Provide the (X, Y) coordinate of the cell's center where the given text is located.  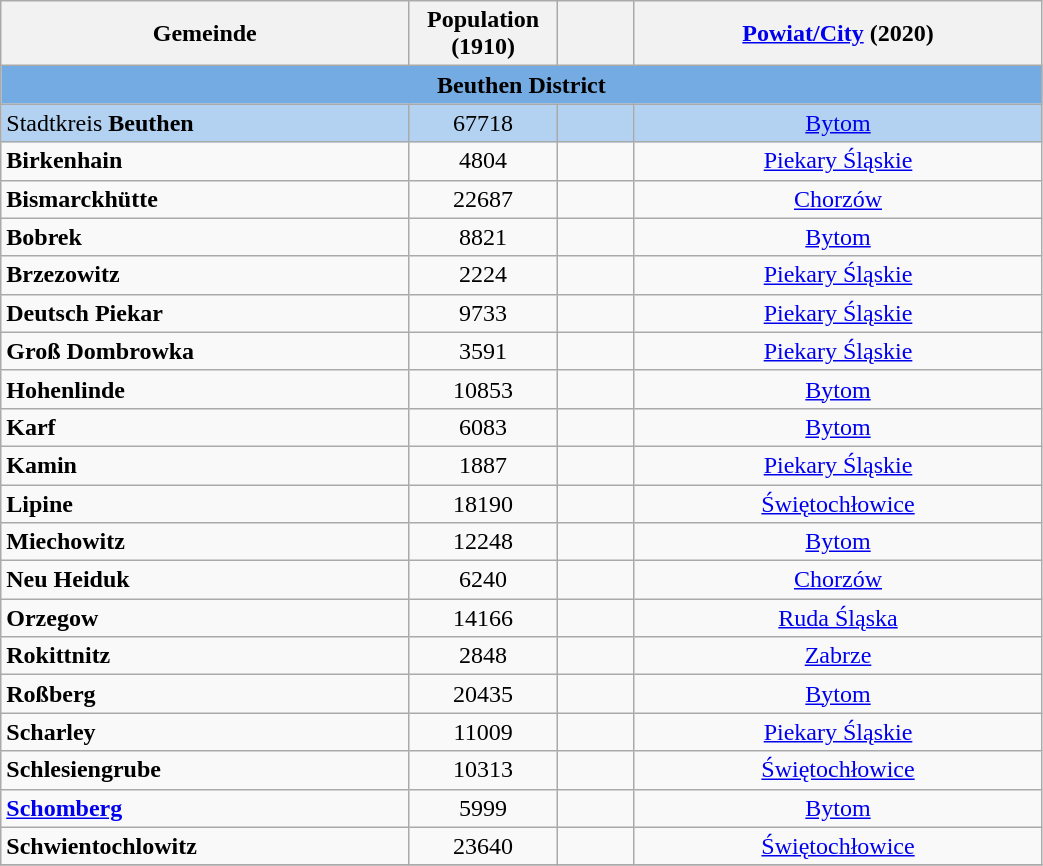
Lipine (205, 503)
Population (1910) (484, 34)
Groß Dombrowka (205, 351)
Karf (205, 427)
10313 (484, 770)
2848 (484, 656)
Beuthen District (522, 85)
67718 (484, 123)
10853 (484, 389)
23640 (484, 846)
9733 (484, 313)
Orzegow (205, 618)
Neu Heiduk (205, 580)
Gemeinde (205, 34)
3591 (484, 351)
Schlesiengrube (205, 770)
Miechowitz (205, 542)
Scharley (205, 732)
12248 (484, 542)
Stadtkreis Beuthen (205, 123)
22687 (484, 199)
Brzezowitz (205, 275)
Powiat/City (2020) (838, 34)
Ruda Śląska (838, 618)
18190 (484, 503)
Schwientochlowitz (205, 846)
Bobrek (205, 237)
11009 (484, 732)
6240 (484, 580)
2224 (484, 275)
Deutsch Piekar (205, 313)
Birkenhain (205, 161)
8821 (484, 237)
Zabrze (838, 656)
5999 (484, 808)
Schomberg (205, 808)
Hohenlinde (205, 389)
20435 (484, 694)
Roßberg (205, 694)
1887 (484, 465)
14166 (484, 618)
4804 (484, 161)
Rokittnitz (205, 656)
Bismarckhütte (205, 199)
Kamin (205, 465)
6083 (484, 427)
